Capture the cell that displays the provided text and extract its (x, y) central coordinate. 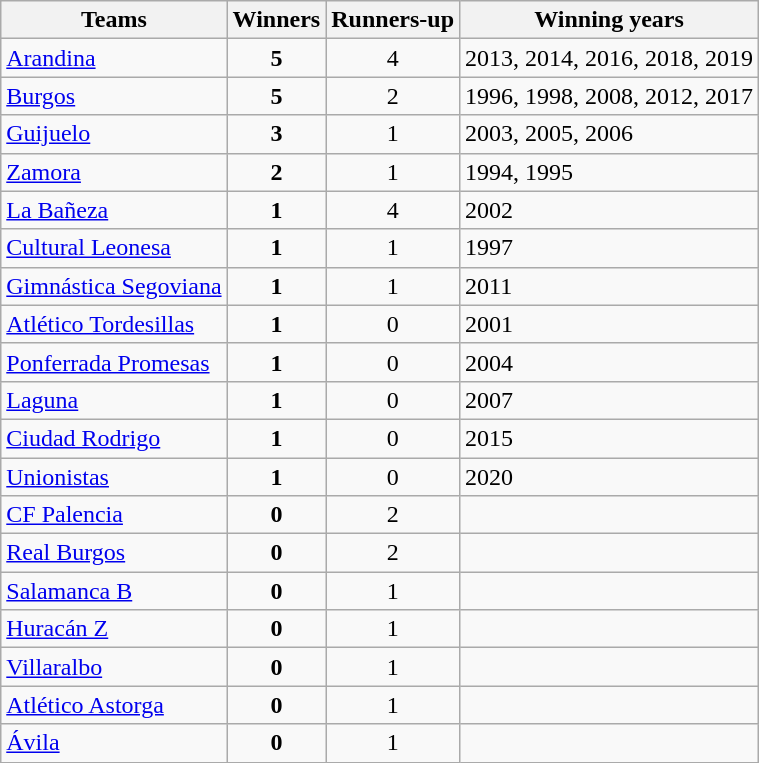
Atlético Tordesillas (114, 324)
Salamanca B (114, 591)
2004 (610, 362)
2013, 2014, 2016, 2018, 2019 (610, 58)
La Bañeza (114, 210)
Winning years (610, 20)
2011 (610, 286)
Winners (276, 20)
Huracán Z (114, 629)
1997 (610, 248)
Burgos (114, 96)
Real Burgos (114, 553)
Arandina (114, 58)
Atlético Astorga (114, 705)
Ciudad Rodrigo (114, 438)
2020 (610, 477)
Cultural Leonesa (114, 248)
Runners-up (393, 20)
Zamora (114, 172)
2002 (610, 210)
2007 (610, 400)
Unionistas (114, 477)
3 (276, 134)
Ávila (114, 743)
2003, 2005, 2006 (610, 134)
2015 (610, 438)
Laguna (114, 400)
Guijuelo (114, 134)
2001 (610, 324)
1996, 1998, 2008, 2012, 2017 (610, 96)
1994, 1995 (610, 172)
Gimnástica Segoviana (114, 286)
Teams (114, 20)
Ponferrada Promesas (114, 362)
Villaralbo (114, 667)
CF Palencia (114, 515)
